Pinpoint the cell where the given text exists, returning its (x, y) midpoint coordinate. 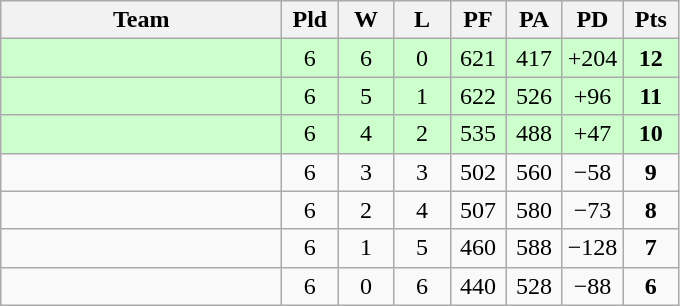
535 (478, 134)
+96 (592, 96)
−73 (592, 210)
+204 (592, 58)
621 (478, 58)
580 (534, 210)
417 (534, 58)
440 (478, 286)
−128 (592, 248)
7 (651, 248)
507 (478, 210)
L (422, 20)
502 (478, 172)
622 (478, 96)
8 (651, 210)
+47 (592, 134)
10 (651, 134)
588 (534, 248)
12 (651, 58)
PF (478, 20)
−88 (592, 286)
460 (478, 248)
9 (651, 172)
526 (534, 96)
W (366, 20)
11 (651, 96)
528 (534, 286)
PA (534, 20)
Pld (310, 20)
560 (534, 172)
488 (534, 134)
Pts (651, 20)
−58 (592, 172)
PD (592, 20)
Team (142, 20)
